From the cell containing the given text, extract its center point as (x, y) coordinate. 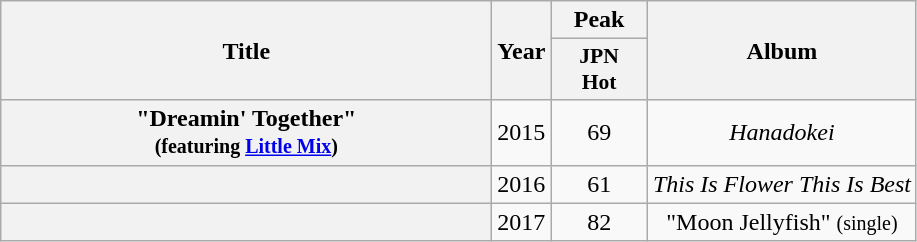
This Is Flower This Is Best (782, 184)
Album (782, 50)
Year (522, 50)
61 (600, 184)
Peak (600, 20)
2016 (522, 184)
2015 (522, 132)
69 (600, 132)
"Moon Jellyfish" (single) (782, 222)
2017 (522, 222)
82 (600, 222)
JPNHot (600, 70)
Title (246, 50)
"Dreamin' Together"(featuring Little Mix) (246, 132)
Hanadokei (782, 132)
